Identify which cell holds the provided text, then report its [X, Y] central coordinate. 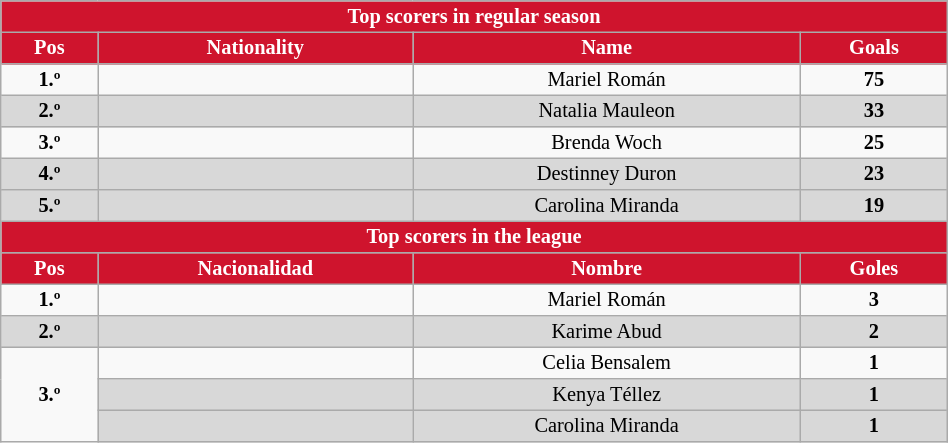
33 [874, 111]
Nacionalidad [256, 269]
Top scorers in the league [474, 237]
3 [874, 300]
Destinney Duron [607, 174]
Nationality [256, 48]
Kenya Téllez [607, 395]
2 [874, 332]
Natalia Mauleon [607, 111]
Celia Bensalem [607, 363]
Karime Abud [607, 332]
Name [607, 48]
23 [874, 174]
Brenda Woch [607, 143]
Goles [874, 269]
25 [874, 143]
5.º [50, 206]
Top scorers in regular season [474, 17]
Goals [874, 48]
19 [874, 206]
4.º [50, 174]
Nombre [607, 269]
75 [874, 80]
